Output the (X, Y) coordinate of the center of the cell containing the given text.  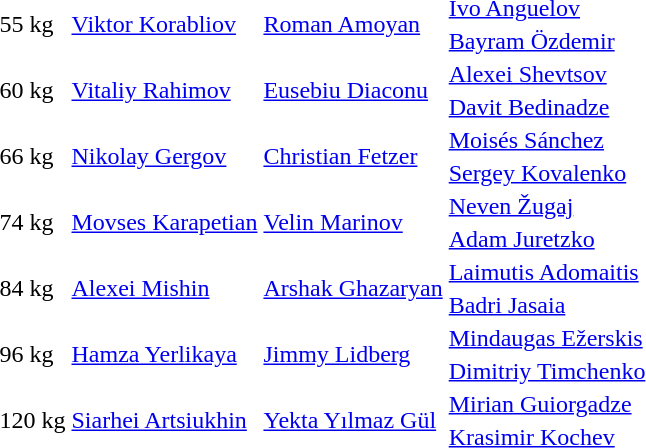
Eusebiu Diaconu (353, 90)
Christian Fetzer (353, 156)
Hamza Yerlikaya (164, 354)
Alexei Mishin (164, 288)
Vitaliy Rahimov (164, 90)
Jimmy Lidberg (353, 354)
Arshak Ghazaryan (353, 288)
Nikolay Gergov (164, 156)
Movses Karapetian (164, 222)
Velin Marinov (353, 222)
